For the text-containing cell, return its midpoint in (x, y) coordinate format. 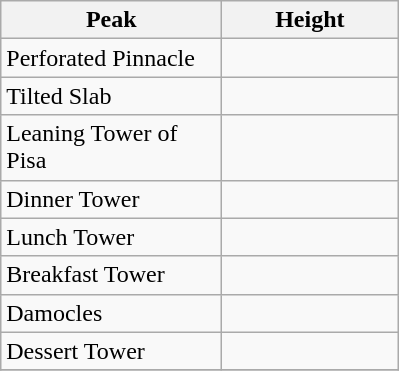
Leaning Tower of Pisa (112, 148)
Dessert Tower (112, 351)
Lunch Tower (112, 237)
Dinner Tower (112, 199)
Peak (112, 20)
Damocles (112, 313)
Tilted Slab (112, 96)
Breakfast Tower (112, 275)
Height (310, 20)
Perforated Pinnacle (112, 58)
